Detect which cell encompasses the target text, then output its [X, Y] center coordinate. 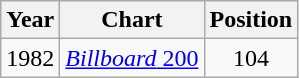
1982 [30, 58]
Chart [132, 20]
104 [251, 58]
Position [251, 20]
Year [30, 20]
Billboard 200 [132, 58]
